Determine the [x, y] coordinate at the center of the cell enclosing the given text.  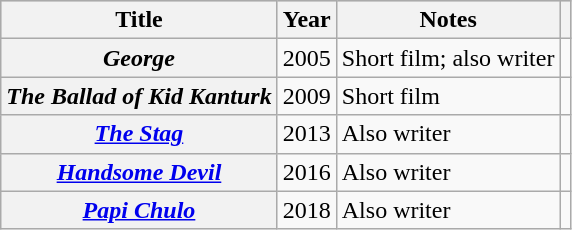
2016 [306, 172]
Year [306, 20]
The Stag [139, 134]
Notes [448, 20]
Handsome Devil [139, 172]
Title [139, 20]
2009 [306, 96]
2013 [306, 134]
Papi Chulo [139, 210]
2005 [306, 58]
The Ballad of Kid Kanturk [139, 96]
Short film [448, 96]
2018 [306, 210]
Short film; also writer [448, 58]
George [139, 58]
